Return the [x, y] coordinate for the center point of the cell that contains the specified text.  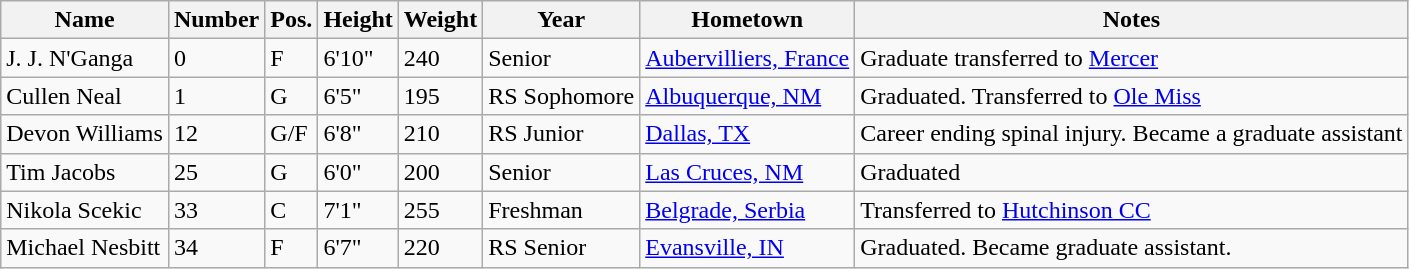
Weight [440, 20]
Graduated. Transferred to Ole Miss [1132, 96]
Nikola Scekic [85, 210]
RS Junior [562, 134]
12 [216, 134]
Year [562, 20]
6'8" [358, 134]
255 [440, 210]
Notes [1132, 20]
Cullen Neal [85, 96]
0 [216, 58]
Tim Jacobs [85, 172]
6'5" [358, 96]
Height [358, 20]
Career ending spinal injury. Became a graduate assistant [1132, 134]
240 [440, 58]
6'0" [358, 172]
Graduated [1132, 172]
220 [440, 248]
6'10" [358, 58]
Albuquerque, NM [748, 96]
Hometown [748, 20]
G/F [292, 134]
Las Cruces, NM [748, 172]
25 [216, 172]
Pos. [292, 20]
Freshman [562, 210]
RS Sophomore [562, 96]
200 [440, 172]
Number [216, 20]
C [292, 210]
J. J. N'Ganga [85, 58]
Aubervilliers, France [748, 58]
Michael Nesbitt [85, 248]
1 [216, 96]
Belgrade, Serbia [748, 210]
210 [440, 134]
33 [216, 210]
Dallas, TX [748, 134]
34 [216, 248]
Graduate transferred to Mercer [1132, 58]
Transferred to Hutchinson CC [1132, 210]
195 [440, 96]
6'7" [358, 248]
RS Senior [562, 248]
Evansville, IN [748, 248]
7'1" [358, 210]
Graduated. Became graduate assistant. [1132, 248]
Devon Williams [85, 134]
Name [85, 20]
